Identify which cell holds the provided text, then report its (x, y) central coordinate. 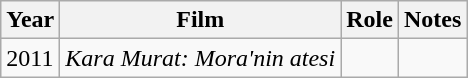
Film (200, 20)
Role (370, 20)
Kara Murat: Mora'nin atesi (200, 58)
Year (30, 20)
2011 (30, 58)
Notes (432, 20)
